Identify which cell holds the provided text, then report its (x, y) central coordinate. 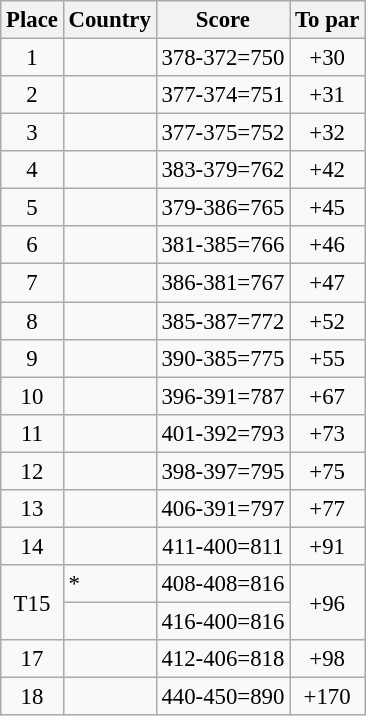
+47 (328, 283)
390-385=775 (223, 358)
412-406=818 (223, 659)
10 (32, 396)
6 (32, 245)
408-408=816 (223, 584)
385-387=772 (223, 321)
378-372=750 (223, 58)
+42 (328, 170)
401-392=793 (223, 433)
377-374=751 (223, 95)
+170 (328, 697)
+45 (328, 208)
379-386=765 (223, 208)
+30 (328, 58)
+31 (328, 95)
440-450=890 (223, 697)
411-400=811 (223, 546)
+73 (328, 433)
9 (32, 358)
4 (32, 170)
+91 (328, 546)
11 (32, 433)
377-375=752 (223, 133)
+55 (328, 358)
13 (32, 509)
8 (32, 321)
383-379=762 (223, 170)
18 (32, 697)
2 (32, 95)
To par (328, 20)
381-385=766 (223, 245)
T15 (32, 602)
Place (32, 20)
12 (32, 471)
* (110, 584)
386-381=767 (223, 283)
398-397=795 (223, 471)
+52 (328, 321)
+77 (328, 509)
+67 (328, 396)
17 (32, 659)
Country (110, 20)
+96 (328, 602)
1 (32, 58)
406-391=797 (223, 509)
+75 (328, 471)
+98 (328, 659)
Score (223, 20)
416-400=816 (223, 621)
5 (32, 208)
14 (32, 546)
7 (32, 283)
+46 (328, 245)
+32 (328, 133)
396-391=787 (223, 396)
3 (32, 133)
